Output the (x, y) coordinate of the center of the cell containing the given text.  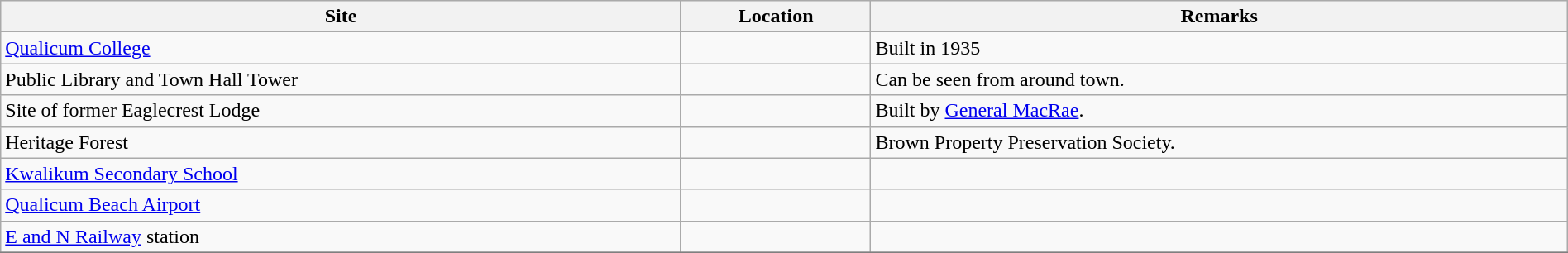
Site (341, 17)
Heritage Forest (341, 142)
Location (776, 17)
Qualicum Beach Airport (341, 205)
Public Library and Town Hall Tower (341, 79)
Kwalikum Secondary School (341, 174)
Brown Property Preservation Society. (1219, 142)
Can be seen from around town. (1219, 79)
Site of former Eaglecrest Lodge (341, 111)
Remarks (1219, 17)
E and N Railway station (341, 236)
Built in 1935 (1219, 48)
Qualicum College (341, 48)
Built by General MacRae. (1219, 111)
